Extract the [X, Y] coordinate from the center of the cell holding the provided text.  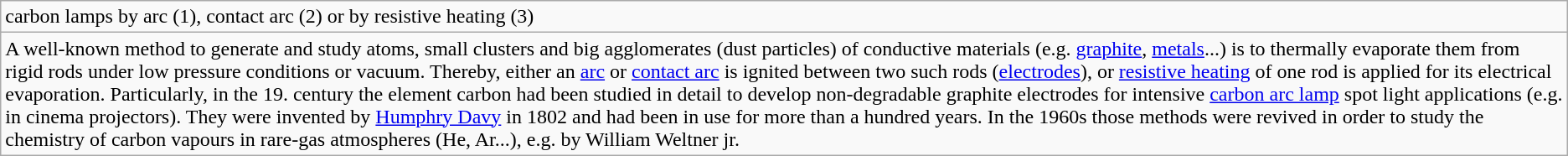
carbon lamps by arc (1), contact arc (2) or by resistive heating (3) [784, 17]
